Return the [X, Y] coordinate for the center point of the cell that contains the specified text.  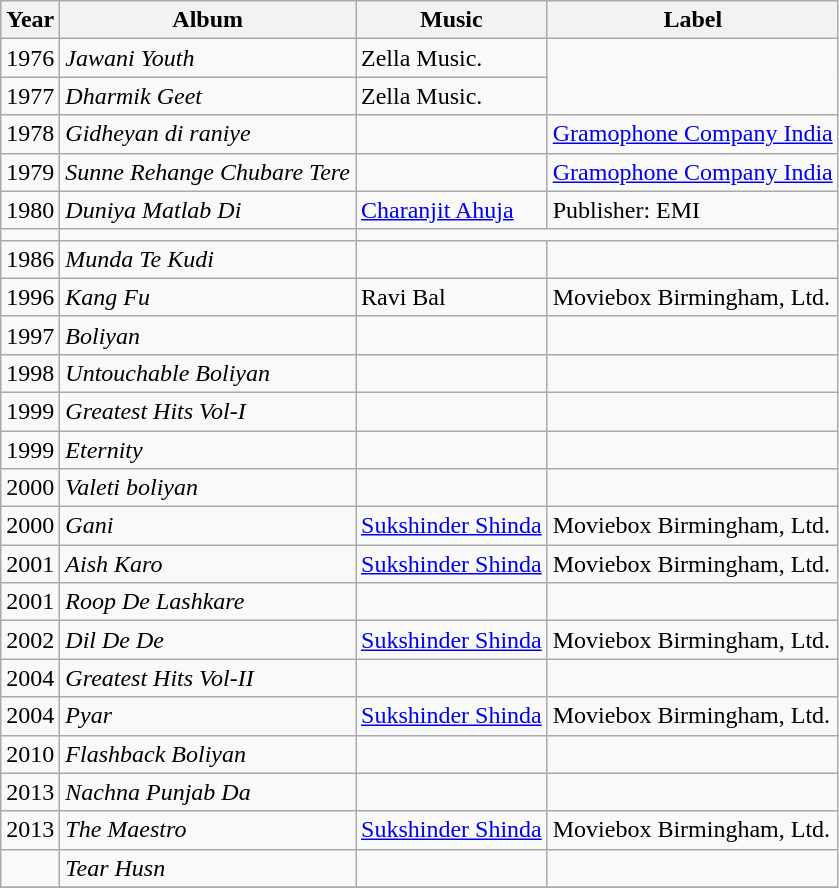
Sunne Rehange Chubare Tere [208, 172]
Music [452, 20]
Year [30, 20]
Gidheyan di raniye [208, 134]
Gani [208, 526]
Munda Te Kudi [208, 259]
Dharmik Geet [208, 96]
Greatest Hits Vol-II [208, 678]
1998 [30, 373]
Aish Karo [208, 564]
2002 [30, 640]
Flashback Boliyan [208, 754]
Greatest Hits Vol-I [208, 411]
1978 [30, 134]
Kang Fu [208, 297]
1977 [30, 96]
1979 [30, 172]
Pyar [208, 716]
Duniya Matlab Di [208, 210]
Roop De Lashkare [208, 602]
1980 [30, 210]
1996 [30, 297]
Boliyan [208, 335]
Album [208, 20]
Untouchable Boliyan [208, 373]
Eternity [208, 449]
Nachna Punjab Da [208, 792]
1976 [30, 58]
Charanjit Ahuja [452, 210]
Label [692, 20]
2010 [30, 754]
Dil De De [208, 640]
Tear Husn [208, 868]
1997 [30, 335]
Valeti boliyan [208, 488]
Jawani Youth [208, 58]
1986 [30, 259]
The Maestro [208, 830]
Ravi Bal [452, 297]
Publisher: EMI [692, 210]
